Detect which cell encompasses the target text, then output its [x, y] center coordinate. 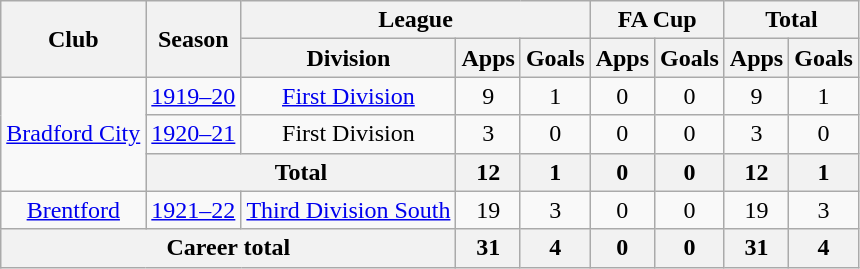
Bradford City [74, 134]
Division [348, 58]
Season [194, 39]
League [416, 20]
1920–21 [194, 134]
Career total [228, 248]
FA Cup [657, 20]
Brentford [74, 210]
Third Division South [348, 210]
1921–22 [194, 210]
Club [74, 39]
1919–20 [194, 96]
